Return the [X, Y] coordinate for the center point of the cell that contains the specified text.  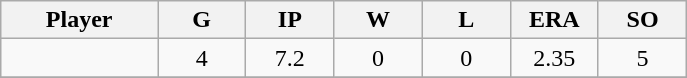
L [466, 20]
Player [80, 20]
7.2 [290, 58]
G [202, 20]
4 [202, 58]
5 [642, 58]
ERA [554, 20]
2.35 [554, 58]
SO [642, 20]
IP [290, 20]
W [378, 20]
